Locate the cell with the specified text and output its (X, Y) center coordinate. 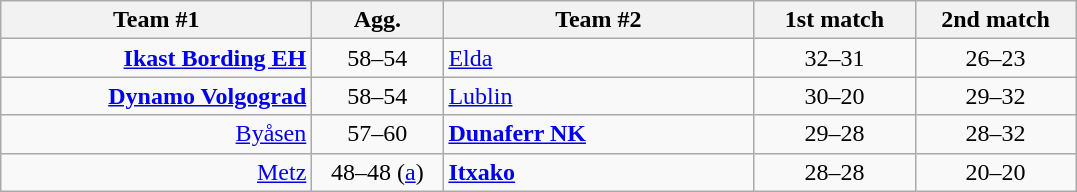
29–32 (996, 96)
26–23 (996, 58)
28–28 (834, 172)
1st match (834, 20)
2nd match (996, 20)
Dynamo Volgograd (156, 96)
28–32 (996, 134)
Agg. (378, 20)
Elda (598, 58)
Byåsen (156, 134)
Team #1 (156, 20)
Ikast Bording EH (156, 58)
57–60 (378, 134)
Dunaferr NK (598, 134)
Lublin (598, 96)
Team #2 (598, 20)
32–31 (834, 58)
20–20 (996, 172)
Itxako (598, 172)
48–48 (a) (378, 172)
Metz (156, 172)
30–20 (834, 96)
29–28 (834, 134)
